Output the (x, y) coordinate of the center of the cell containing the given text.  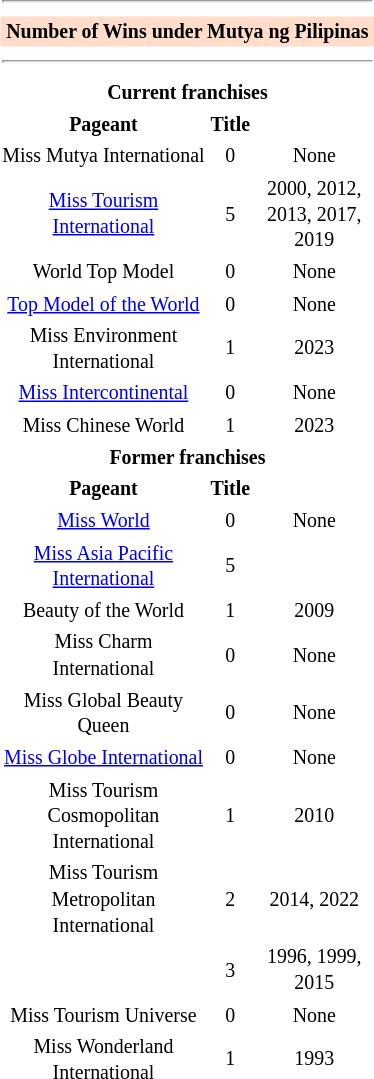
Miss World (104, 520)
Number of Wins under Mutya ng Pilipinas (188, 32)
Miss Charm International (104, 654)
Miss Environment International (104, 348)
Current franchises (188, 92)
1996, 1999, 2015 (314, 970)
Miss Intercontinental (104, 392)
Miss Mutya International (104, 156)
Beauty of the World (104, 610)
Miss Global Beauty Queen (104, 712)
Miss Tourism Metropolitan International (104, 898)
2 (230, 898)
Miss Globe International (104, 758)
Miss Asia Pacific International (104, 566)
Miss Tourism Cosmopolitan International (104, 816)
Miss Chinese World (104, 424)
Miss Tourism International (104, 214)
2000, 2012, 2013, 2017, 2019 (314, 214)
Top Model of the World (104, 304)
2010 (314, 816)
2009 (314, 610)
Former franchises (188, 456)
3 (230, 970)
World Top Model (104, 272)
Miss Tourism Universe (104, 1014)
2014, 2022 (314, 898)
